Detect which cell encompasses the target text, then output its (x, y) center coordinate. 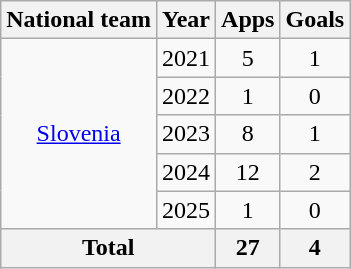
Year (186, 20)
2023 (186, 134)
2024 (186, 172)
2 (315, 172)
4 (315, 248)
Total (108, 248)
12 (248, 172)
2021 (186, 58)
8 (248, 134)
5 (248, 58)
Slovenia (79, 134)
National team (79, 20)
27 (248, 248)
Goals (315, 20)
2025 (186, 210)
Apps (248, 20)
2022 (186, 96)
